Locate the cell with the specified text and output its (x, y) center coordinate. 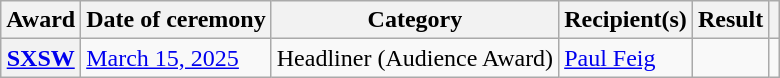
Headliner (Audience Award) (414, 58)
Paul Feig (626, 58)
Result (730, 20)
SXSW (41, 58)
Recipient(s) (626, 20)
Award (41, 20)
Category (414, 20)
March 15, 2025 (176, 58)
Date of ceremony (176, 20)
